Detect which cell encompasses the target text, then output its [X, Y] center coordinate. 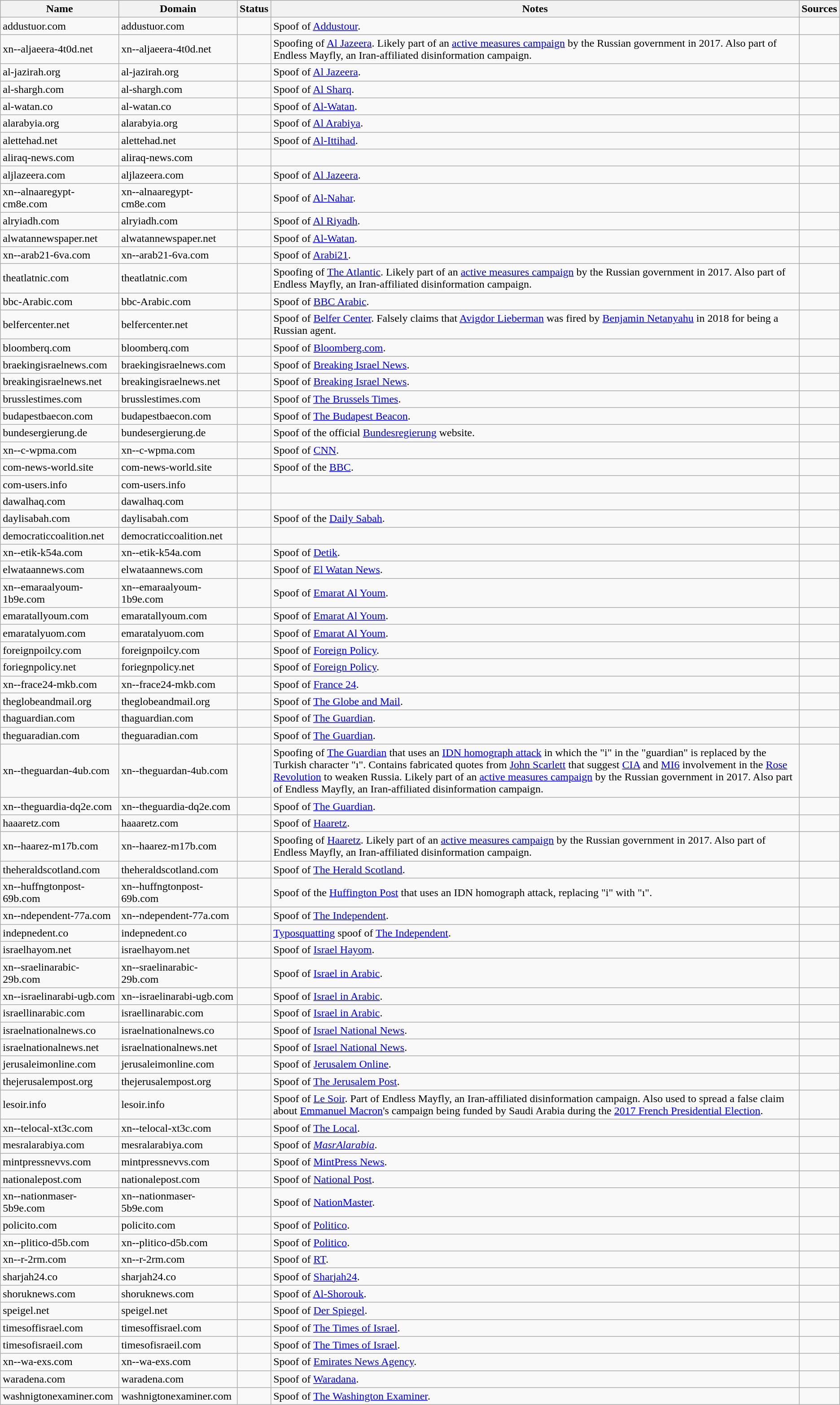
Spoof of NationMaster. [535, 1203]
Spoof of CNN. [535, 450]
Spoof of Al Sharq. [535, 89]
Spoof of RT. [535, 1260]
Spoof of Al-Nahar. [535, 197]
Spoof of The Budapest Beacon. [535, 416]
Spoof of Waradana. [535, 1379]
Sources [819, 9]
Spoof of BBC Arabic. [535, 302]
Spoof of Haaretz. [535, 823]
Spoof of the Daily Sabah. [535, 518]
Typosquatting spoof of The Independent. [535, 933]
Spoof of Addustour. [535, 26]
Domain [178, 9]
Spoof of Al Arabiya. [535, 123]
Spoof of France 24. [535, 684]
Spoof of Bloomberg.com. [535, 348]
Spoof of National Post. [535, 1179]
Status [254, 9]
Spoof of MasrAlarabia. [535, 1145]
Spoof of The Globe and Mail. [535, 701]
Spoof of Der Spiegel. [535, 1311]
Spoof of The Independent. [535, 916]
Spoof of the official Bundesregierung website. [535, 433]
Spoof of Israel Hayom. [535, 950]
Name [60, 9]
Spoof of Belfer Center. Falsely claims that Avigdor Lieberman was fired by Benjamin Netanyahu in 2018 for being a Russian agent. [535, 325]
Spoof of The Local. [535, 1128]
Spoof of The Washington Examiner. [535, 1396]
Spoof of The Jerusalem Post. [535, 1081]
Spoof of MintPress News. [535, 1162]
Spoof of Arabi21. [535, 255]
Spoof of Detik. [535, 553]
Spoof of The Herald Scotland. [535, 869]
Spoof of El Watan News. [535, 570]
Spoof of Al Riyadh. [535, 221]
Spoof of Sharjah24. [535, 1277]
Spoof of the BBC. [535, 467]
Spoof of The Brussels Times. [535, 399]
Spoof of Jerusalem Online. [535, 1064]
Notes [535, 9]
Spoof of Al-Ittihad. [535, 140]
Spoof of Al-Shorouk. [535, 1294]
Spoof of the Huffington Post that uses an IDN homograph attack, replacing "i" with "ı". [535, 893]
Spoof of Emirates News Agency. [535, 1362]
